Scan for the cell matching the given text and deliver its [x, y] coordinate at center. 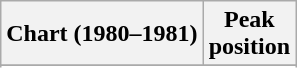
Peakposition [249, 34]
Chart (1980–1981) [102, 34]
